Search for the cell housing the specified text and yield its [X, Y] center coordinate. 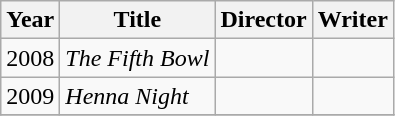
Writer [352, 20]
The Fifth Bowl [138, 58]
Title [138, 20]
2008 [30, 58]
Year [30, 20]
Henna Night [138, 96]
2009 [30, 96]
Director [264, 20]
